Search for the cell housing the specified text and yield its [x, y] center coordinate. 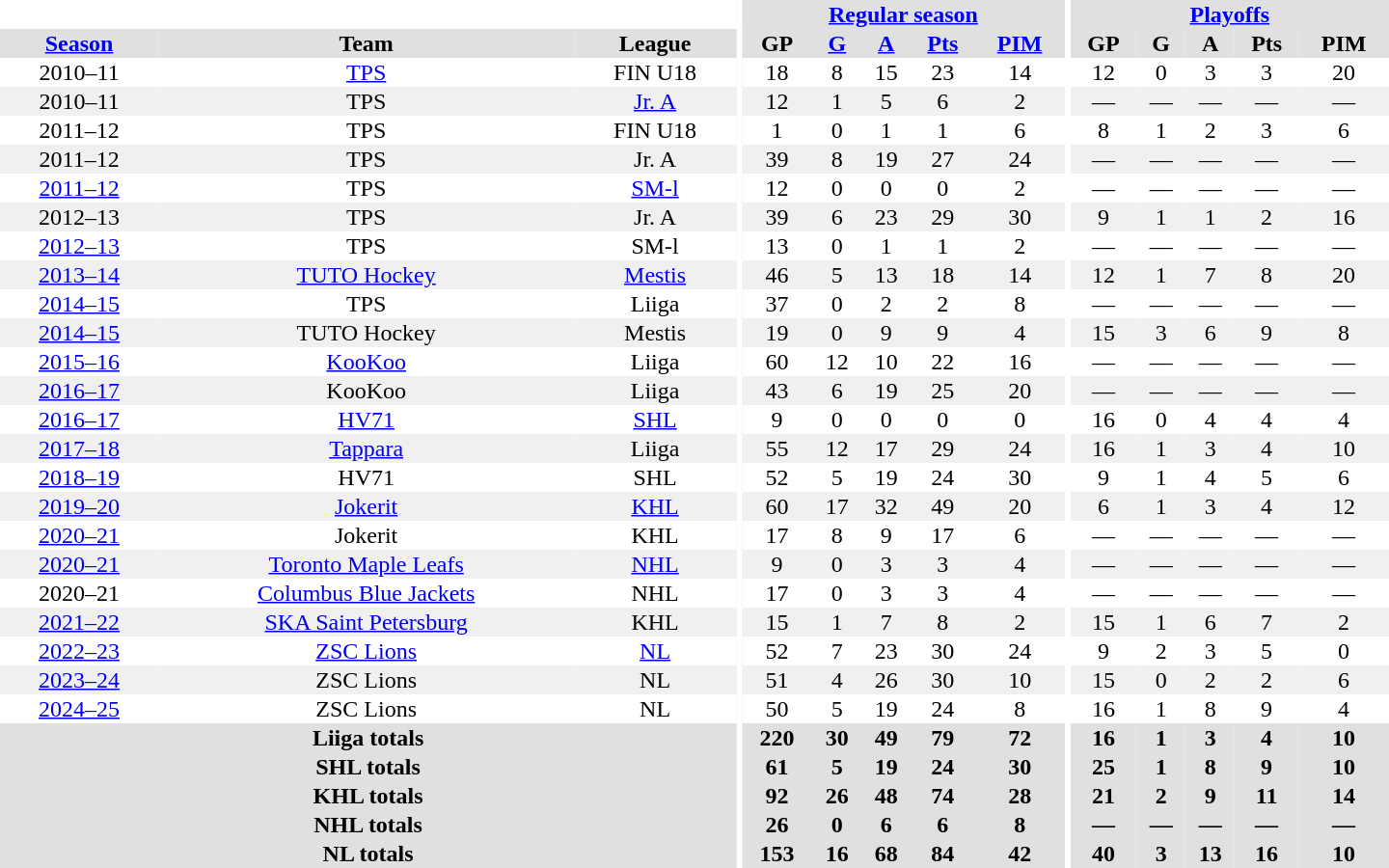
79 [942, 738]
2021–22 [79, 622]
2019–20 [79, 506]
22 [942, 362]
153 [777, 854]
NL totals [368, 854]
Season [79, 43]
32 [885, 506]
92 [777, 796]
27 [942, 159]
42 [1020, 854]
220 [777, 738]
74 [942, 796]
61 [777, 767]
43 [777, 391]
SKA Saint Petersburg [367, 622]
21 [1103, 796]
2018–19 [79, 477]
KHL totals [368, 796]
50 [777, 709]
Tappara [367, 448]
SHL totals [368, 767]
Regular season [903, 14]
68 [885, 854]
2022–23 [79, 651]
2023–24 [79, 680]
72 [1020, 738]
2024–25 [79, 709]
48 [885, 796]
League [655, 43]
55 [777, 448]
Columbus Blue Jackets [367, 593]
2017–18 [79, 448]
84 [942, 854]
Playoffs [1230, 14]
11 [1266, 796]
Team [367, 43]
28 [1020, 796]
40 [1103, 854]
Liiga totals [368, 738]
51 [777, 680]
Toronto Maple Leafs [367, 564]
2013–14 [79, 275]
2015–16 [79, 362]
46 [777, 275]
37 [777, 304]
NHL totals [368, 825]
